Return (X, Y) of the center of cell containing provided text 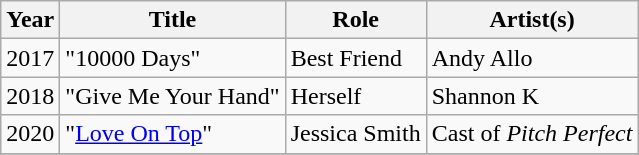
2017 (30, 58)
Role (356, 20)
Herself (356, 96)
"Give Me Your Hand" (172, 96)
"Love On Top" (172, 134)
2020 (30, 134)
Shannon K (532, 96)
Artist(s) (532, 20)
Andy Allo (532, 58)
Year (30, 20)
Title (172, 20)
Jessica Smith (356, 134)
2018 (30, 96)
"10000 Days" (172, 58)
Cast of Pitch Perfect (532, 134)
Best Friend (356, 58)
